Extract the [X, Y] coordinate from the center of the cell holding the provided text.  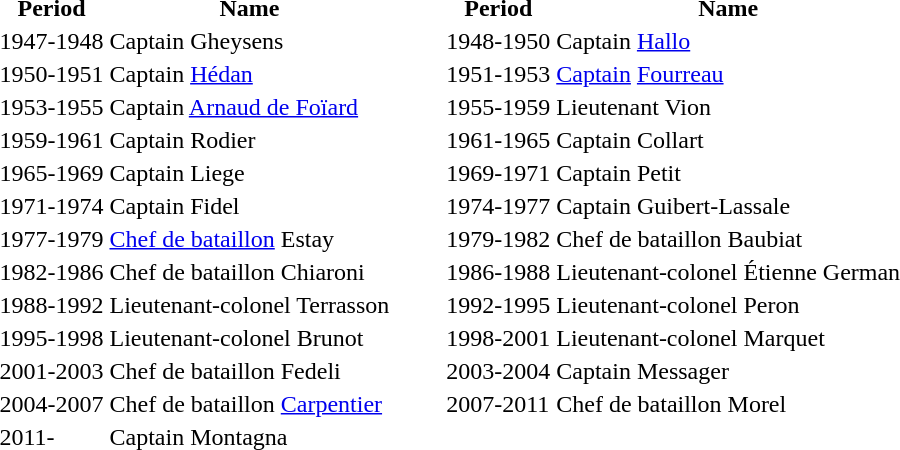
Chef de bataillon Fedeli [250, 371]
Captain Hédan [250, 74]
1969-1971 [498, 173]
1948-1950 [498, 41]
Chef de bataillon Chiaroni [250, 272]
2003-2004 [498, 371]
1961-1965 [498, 140]
1974-1977 [498, 206]
Captain Gheysens [250, 41]
Chef de bataillon Estay [250, 239]
1992-1995 [498, 305]
Chef de bataillon Carpentier [250, 404]
2007-2011 [498, 404]
1979-1982 [498, 239]
1955-1959 [498, 107]
Captain Rodier [250, 140]
Lieutenant-colonel Brunot [250, 338]
Lieutenant-colonel Terrasson [250, 305]
Captain Fidel [250, 206]
1951-1953 [498, 74]
Captain Arnaud de Foïard [250, 107]
1998-2001 [498, 338]
Captain Liege [250, 173]
1986-1988 [498, 272]
